Locate the cell with the specified text and output its (x, y) center coordinate. 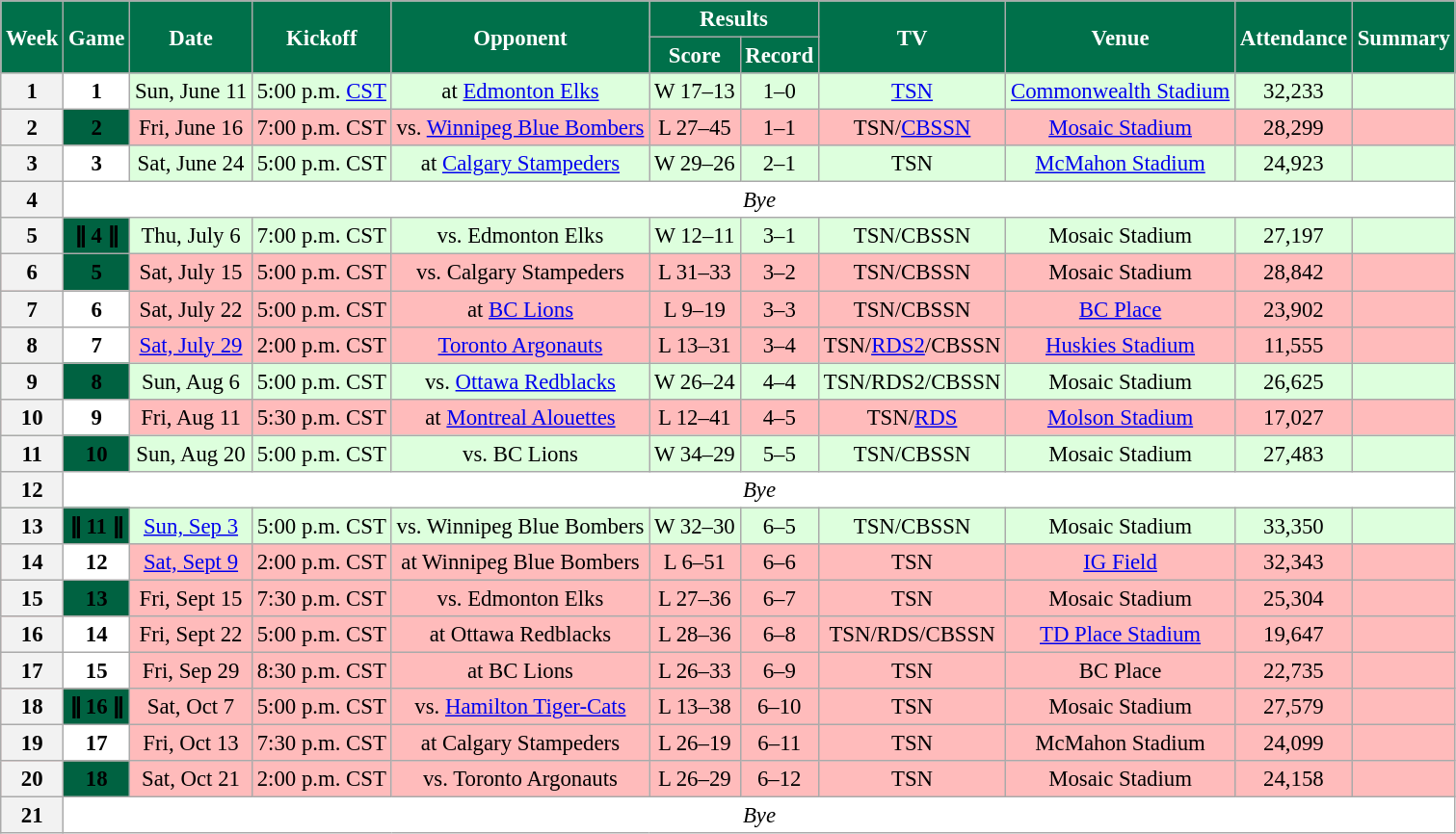
21 (33, 816)
28,299 (1293, 128)
23,902 (1293, 309)
Sat, Sept 9 (191, 562)
L 26–33 (695, 671)
TSN/RDS/CBSSN (912, 635)
vs. Calgary Stampeders (520, 273)
33,350 (1293, 526)
3–3 (779, 309)
at Winnipeg Blue Bombers (520, 562)
L 12–41 (695, 417)
L 13–31 (695, 345)
24,923 (1293, 164)
at Edmonton Elks (520, 91)
27,579 (1293, 707)
6–9 (779, 671)
Huskies Stadium (1121, 345)
W 26–24 (695, 381)
22,735 (1293, 671)
Fri, Sept 22 (191, 635)
Sun, Aug 6 (191, 381)
L 6–51 (695, 562)
28,842 (1293, 273)
Fri, Aug 11 (191, 417)
19,647 (1293, 635)
ǁ 16 ǁ (96, 707)
Sat, Oct 7 (191, 707)
2–1 (779, 164)
25,304 (1293, 598)
L 27–45 (695, 128)
5–5 (779, 454)
11 (33, 454)
vs. BC Lions (520, 454)
L 26–29 (695, 779)
at Ottawa Redblacks (520, 635)
3–4 (779, 345)
6–10 (779, 707)
6–5 (779, 526)
Date (191, 37)
Sat, July 29 (191, 345)
Fri, June 16 (191, 128)
Thu, July 6 (191, 236)
Fri, Sept 15 (191, 598)
Sun, Aug 20 (191, 454)
4 (33, 200)
vs. Hamilton Tiger-Cats (520, 707)
3–2 (779, 273)
W 12–11 (695, 236)
vs. Ottawa Redblacks (520, 381)
6–7 (779, 598)
Opponent (520, 37)
4–5 (779, 417)
Record (779, 56)
6–12 (779, 779)
32,343 (1293, 562)
6–8 (779, 635)
TD Place Stadium (1121, 635)
19 (33, 743)
vs. Toronto Argonauts (520, 779)
Toronto Argonauts (520, 345)
L 31–33 (695, 273)
ǁ 11 ǁ (96, 526)
W 29–26 (695, 164)
Sat, June 24 (191, 164)
L 13–38 (695, 707)
20 (33, 779)
TV (912, 37)
L 26–19 (695, 743)
24,158 (1293, 779)
27,197 (1293, 236)
24,099 (1293, 743)
W 17–13 (695, 91)
Molson Stadium (1121, 417)
Sat, Oct 21 (191, 779)
6–11 (779, 743)
Game (96, 37)
L 28–36 (695, 635)
Sun, Sep 3 (191, 526)
TSN/RDS (912, 417)
26,625 (1293, 381)
Fri, Sep 29 (191, 671)
6–6 (779, 562)
17,027 (1293, 417)
27,483 (1293, 454)
ǁ 4 ǁ (96, 236)
8:30 p.m. CST (322, 671)
L 27–36 (695, 598)
Summary (1403, 37)
3–1 (779, 236)
IG Field (1121, 562)
Sat, July 15 (191, 273)
11,555 (1293, 345)
5:30 p.m. CST (322, 417)
4–4 (779, 381)
Sun, June 11 (191, 91)
32,233 (1293, 91)
Results (734, 19)
L 9–19 (695, 309)
Sat, July 22 (191, 309)
Week (33, 37)
at Montreal Alouettes (520, 417)
1–0 (779, 91)
W 34–29 (695, 454)
Commonwealth Stadium (1121, 91)
16 (33, 635)
1–1 (779, 128)
Venue (1121, 37)
W 32–30 (695, 526)
Score (695, 56)
Attendance (1293, 37)
Fri, Oct 13 (191, 743)
Kickoff (322, 37)
